Output the [x, y] coordinate of the center of the cell containing the given text.  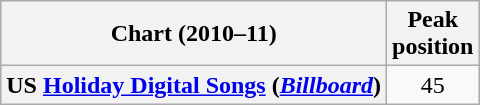
45 [433, 85]
US Holiday Digital Songs (Billboard) [194, 85]
Chart (2010–11) [194, 34]
Peakposition [433, 34]
